Scan for the cell matching the given text and deliver its [x, y] coordinate at center. 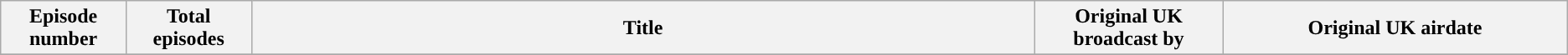
Total episodes [188, 28]
Episode number [64, 28]
Title [643, 28]
Original UK airdate [1395, 28]
Original UK broadcast by [1128, 28]
